Return (x, y) of the center of cell containing provided text 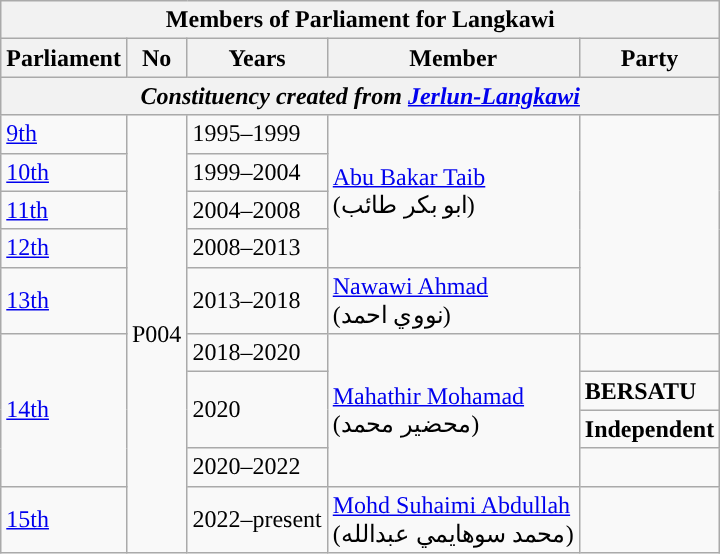
Abu Bakar Taib (ابو بكر طائب) (453, 191)
Mahathir Mohamad (محضير محمد) (453, 410)
Constituency created from Jerlun-Langkawi (360, 96)
2004–2008 (257, 210)
Members of Parliament for Langkawi (360, 20)
12th (64, 248)
2020–2022 (257, 467)
1995–1999 (257, 134)
Mohd Suhaimi Abdullah (محمد سوهايمي عبدالله) (453, 520)
Years (257, 58)
Nawawi Ahmad (نووي احمد) (453, 300)
BERSATU (649, 391)
11th (64, 210)
Party (649, 58)
2013–2018 (257, 300)
1999–2004 (257, 172)
14th (64, 410)
Independent (649, 429)
2008–2013 (257, 248)
10th (64, 172)
2022–present (257, 520)
15th (64, 520)
2020 (257, 410)
13th (64, 300)
P004 (156, 334)
2018–2020 (257, 353)
No (156, 58)
Parliament (64, 58)
Member (453, 58)
9th (64, 134)
